Pinpoint the cell where the given text exists, returning its (x, y) midpoint coordinate. 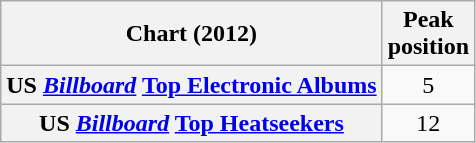
US Billboard Top Electronic Albums (192, 85)
5 (428, 85)
Peakposition (428, 34)
Chart (2012) (192, 34)
US Billboard Top Heatseekers (192, 123)
12 (428, 123)
